Return [x, y] of the center of cell containing provided text 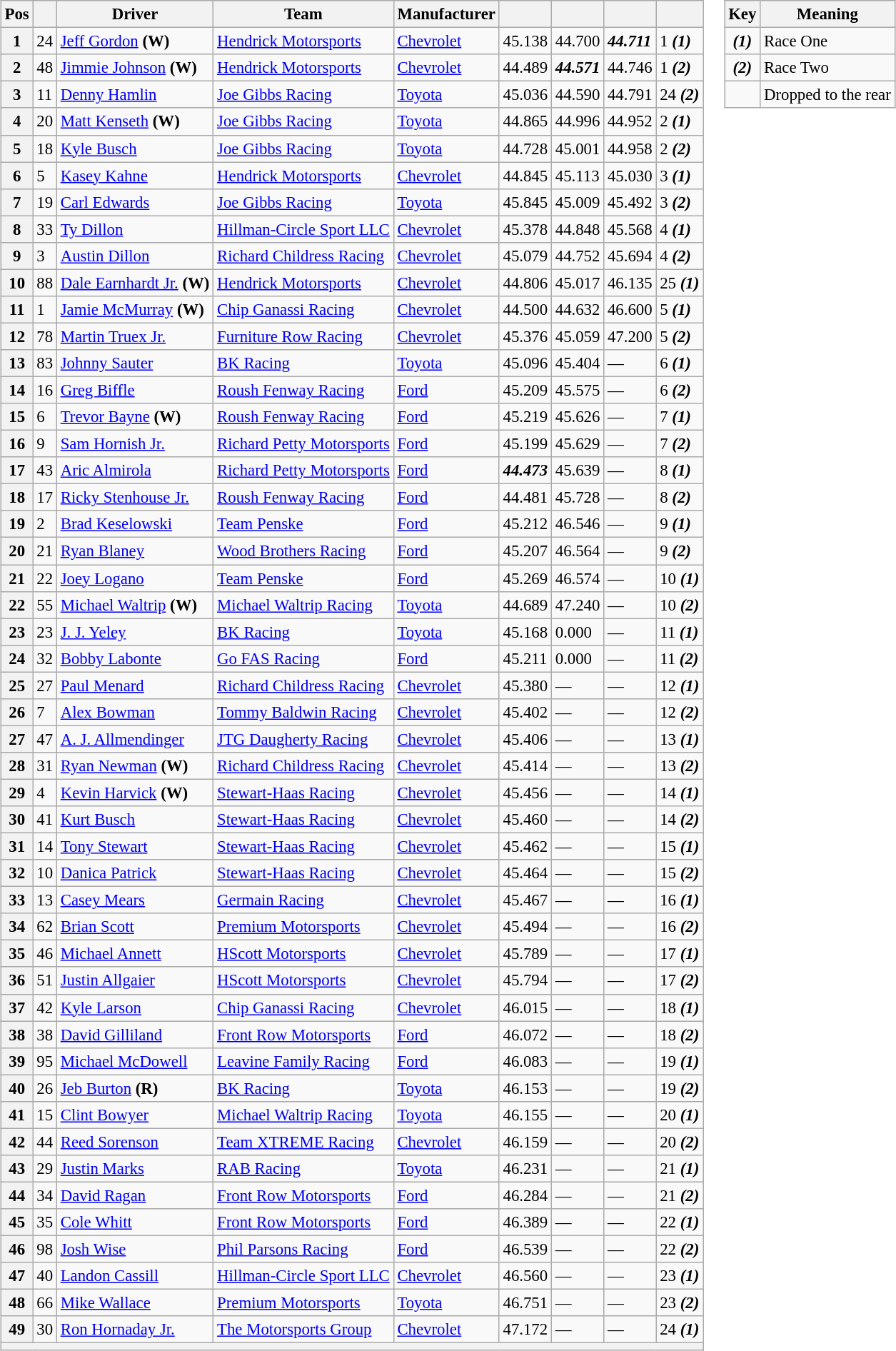
44.952 [630, 121]
17 (2) [680, 980]
88 [44, 283]
(1) [743, 41]
44.711 [630, 41]
Denny Hamlin [134, 95]
47.172 [525, 1330]
Ricky Stenhouse Jr. [134, 498]
46.284 [525, 1195]
Johnny Sauter [134, 363]
44.746 [630, 68]
45.199 [525, 444]
2 (2) [680, 149]
44.752 [577, 256]
44.500 [525, 310]
45.694 [630, 256]
45.059 [577, 336]
Joey Logano [134, 578]
Race Two [827, 68]
44.958 [630, 149]
JTG Daugherty Racing [303, 739]
RAB Racing [303, 1169]
46.539 [525, 1249]
45.467 [525, 900]
Reed Sorenson [134, 1142]
24 (1) [680, 1330]
46.072 [525, 1035]
24 (2) [680, 95]
4 (1) [680, 229]
Cole Whitt [134, 1222]
20 (2) [680, 1142]
20 (1) [680, 1115]
Brad Keselowski [134, 524]
45.456 [525, 793]
46.155 [525, 1115]
Aric Almirola [134, 471]
Tommy Baldwin Racing [303, 712]
46.546 [577, 524]
21 (2) [680, 1195]
Carl Edwards [134, 202]
11 (2) [680, 658]
44.489 [525, 68]
Sam Hornish Jr. [134, 444]
7 (1) [680, 417]
44.473 [525, 471]
44.689 [525, 605]
5 (2) [680, 336]
28 [17, 766]
44.791 [630, 95]
Greg Biffle [134, 390]
45.207 [525, 551]
Pos [17, 14]
44.571 [577, 68]
Michael Waltrip (W) [134, 605]
1 (1) [680, 41]
45.462 [525, 846]
Landon Cassill [134, 1276]
44.728 [525, 149]
45.211 [525, 658]
51 [44, 980]
8 (2) [680, 498]
Ty Dillon [134, 229]
J. J. Yeley [134, 632]
The Motorsports Group [303, 1330]
55 [44, 605]
44.996 [577, 121]
Austin Dillon [134, 256]
45.406 [525, 739]
12 [17, 336]
45.575 [577, 390]
45 [17, 1222]
44.865 [525, 121]
45.794 [525, 980]
45.629 [577, 444]
46.015 [525, 1008]
45.494 [525, 927]
Furniture Row Racing [303, 336]
Ryan Blaney [134, 551]
39 [17, 1061]
44.481 [525, 498]
45.376 [525, 336]
Kurt Busch [134, 820]
78 [44, 336]
8 [17, 229]
14 (1) [680, 793]
36 [17, 980]
6 (1) [680, 363]
45.212 [525, 524]
12 (2) [680, 712]
Phil Parsons Racing [303, 1249]
44.848 [577, 229]
18 (2) [680, 1035]
45.168 [525, 632]
98 [44, 1249]
5 (1) [680, 310]
66 [44, 1303]
Martin Truex Jr. [134, 336]
9 (2) [680, 551]
45.639 [577, 471]
47.240 [577, 605]
Dale Earnhardt Jr. (W) [134, 283]
23 (1) [680, 1276]
45.017 [577, 283]
45.414 [525, 766]
Meaning [827, 14]
46.153 [525, 1088]
8 (1) [680, 471]
Josh Wise [134, 1249]
45.626 [577, 417]
44.590 [577, 95]
19 (2) [680, 1088]
9 (1) [680, 524]
Race One [827, 41]
13 (2) [680, 766]
Ryan Newman (W) [134, 766]
25 (1) [680, 283]
21 (1) [680, 1169]
45.464 [525, 873]
45.030 [630, 176]
Jimmie Johnson (W) [134, 68]
Trevor Bayne (W) [134, 417]
2 (1) [680, 121]
44.845 [525, 176]
15 (2) [680, 873]
Michael McDowell [134, 1061]
Kasey Kahne [134, 176]
Casey Mears [134, 900]
6 (2) [680, 390]
23 (2) [680, 1303]
David Ragan [134, 1195]
83 [44, 363]
45.789 [525, 954]
Wood Brothers Racing [303, 551]
17 (1) [680, 954]
3 (2) [680, 202]
Team [303, 14]
44.700 [577, 41]
46.231 [525, 1169]
45.378 [525, 229]
Mike Wallace [134, 1303]
Matt Kenseth (W) [134, 121]
Danica Patrick [134, 873]
16 (2) [680, 927]
Paul Menard [134, 685]
Manufacturer [446, 14]
45.404 [577, 363]
18 (1) [680, 1008]
Michael Annett [134, 954]
Kevin Harvick (W) [134, 793]
46.560 [525, 1276]
Go FAS Racing [303, 658]
Driver [134, 14]
45.460 [525, 820]
46.564 [577, 551]
Germain Racing [303, 900]
4 (2) [680, 256]
Key [743, 14]
Kyle Larson [134, 1008]
14 (2) [680, 820]
22 (1) [680, 1222]
David Gilliland [134, 1035]
46.135 [630, 283]
10 (1) [680, 578]
(2) [743, 68]
Justin Marks [134, 1169]
46.751 [525, 1303]
45.269 [525, 578]
45.079 [525, 256]
Dropped to the rear [827, 95]
37 [17, 1008]
Leavine Family Racing [303, 1061]
45.001 [577, 149]
Jamie McMurray (W) [134, 310]
46.083 [525, 1061]
Brian Scott [134, 927]
Tony Stewart [134, 846]
46.574 [577, 578]
45.568 [630, 229]
7 (2) [680, 444]
16 (1) [680, 900]
45.380 [525, 685]
46.389 [525, 1222]
45.845 [525, 202]
44.806 [525, 283]
Team XTREME Racing [303, 1142]
15 (1) [680, 846]
A. J. Allmendinger [134, 739]
45.138 [525, 41]
Ron Hornaday Jr. [134, 1330]
47.200 [630, 336]
Bobby Labonte [134, 658]
13 (1) [680, 739]
45.728 [577, 498]
Justin Allgaier [134, 980]
45.009 [577, 202]
Alex Bowman [134, 712]
44.632 [577, 310]
Kyle Busch [134, 149]
45.492 [630, 202]
12 (1) [680, 685]
45.096 [525, 363]
95 [44, 1061]
22 (2) [680, 1249]
3 (1) [680, 176]
49 [17, 1330]
Clint Bowyer [134, 1115]
1 (2) [680, 68]
25 [17, 685]
11 (1) [680, 632]
45.219 [525, 417]
62 [44, 927]
Jeb Burton (R) [134, 1088]
45.209 [525, 390]
Jeff Gordon (W) [134, 41]
45.113 [577, 176]
46.159 [525, 1142]
46.600 [630, 310]
10 (2) [680, 605]
45.402 [525, 712]
45.036 [525, 95]
19 (1) [680, 1061]
